Capture the cell that displays the provided text and extract its (x, y) central coordinate. 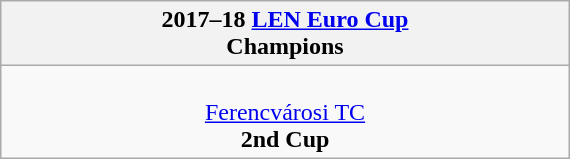
2017–18 LEN Euro CupChampions (284, 34)
Ferencvárosi TC2nd Cup (284, 112)
